From the cell containing the given text, extract its center point as [x, y] coordinate. 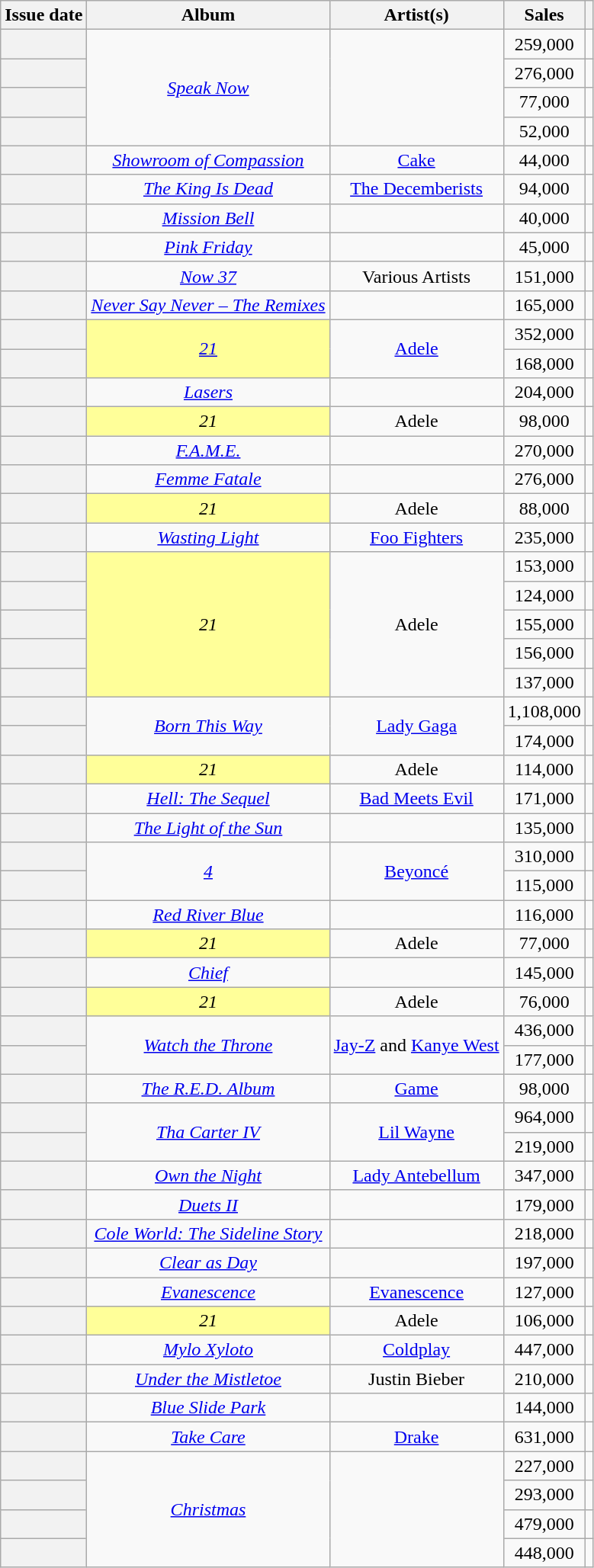
Beyoncé [416, 871]
The King Is Dead [208, 189]
Jay-Z and Kanye West [416, 1045]
Pink Friday [208, 247]
F.A.M.E. [208, 451]
Blue Slide Park [208, 1408]
116,000 [544, 915]
310,000 [544, 857]
Red River Blue [208, 915]
479,000 [544, 1524]
Lasers [208, 393]
Album [208, 15]
Tha Carter IV [208, 1132]
Hell: The Sequel [208, 798]
Born This Way [208, 726]
Foo Fighters [416, 537]
Mission Bell [208, 218]
Justin Bieber [416, 1379]
631,000 [544, 1437]
153,000 [544, 566]
171,000 [544, 798]
347,000 [544, 1175]
52,000 [544, 131]
156,000 [544, 653]
Cake [416, 160]
94,000 [544, 189]
448,000 [544, 1553]
165,000 [544, 305]
259,000 [544, 44]
Take Care [208, 1437]
Lady Antebellum [416, 1175]
Clear as Day [208, 1262]
Issue date [44, 15]
151,000 [544, 276]
88,000 [544, 508]
Duets II [208, 1204]
124,000 [544, 595]
270,000 [544, 451]
204,000 [544, 393]
Bad Meets Evil [416, 798]
235,000 [544, 537]
Sales [544, 15]
Watch the Throne [208, 1045]
Drake [416, 1437]
Lil Wayne [416, 1132]
144,000 [544, 1408]
Coldplay [416, 1350]
Wasting Light [208, 537]
Speak Now [208, 88]
40,000 [544, 218]
436,000 [544, 1031]
The R.E.D. Album [208, 1089]
179,000 [544, 1204]
45,000 [544, 247]
4 [208, 871]
Chief [208, 973]
168,000 [544, 364]
44,000 [544, 160]
447,000 [544, 1350]
Never Say Never – The Remixes [208, 305]
219,000 [544, 1146]
145,000 [544, 973]
Under the Mistletoe [208, 1379]
174,000 [544, 740]
Christmas [208, 1509]
114,000 [544, 769]
177,000 [544, 1060]
76,000 [544, 1002]
227,000 [544, 1466]
Mylo Xyloto [208, 1350]
Now 37 [208, 276]
218,000 [544, 1233]
155,000 [544, 624]
197,000 [544, 1262]
The Light of the Sun [208, 827]
The Decemberists [416, 189]
1,108,000 [544, 711]
106,000 [544, 1321]
135,000 [544, 827]
964,000 [544, 1117]
352,000 [544, 334]
Cole World: The Sideline Story [208, 1233]
Artist(s) [416, 15]
293,000 [544, 1495]
Showroom of Compassion [208, 160]
Own the Night [208, 1175]
Femme Fatale [208, 479]
210,000 [544, 1379]
Various Artists [416, 276]
115,000 [544, 886]
Game [416, 1089]
127,000 [544, 1292]
Lady Gaga [416, 726]
137,000 [544, 682]
